Output the (X, Y) coordinate of the center of the cell containing the given text.  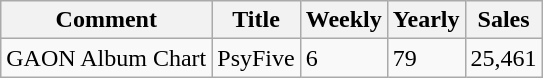
Sales (504, 20)
PsyFive (256, 58)
GAON Album Chart (106, 58)
79 (426, 58)
Weekly (344, 20)
Title (256, 20)
6 (344, 58)
Yearly (426, 20)
25,461 (504, 58)
Comment (106, 20)
